Output the (x, y) coordinate of the center of the cell containing the given text.  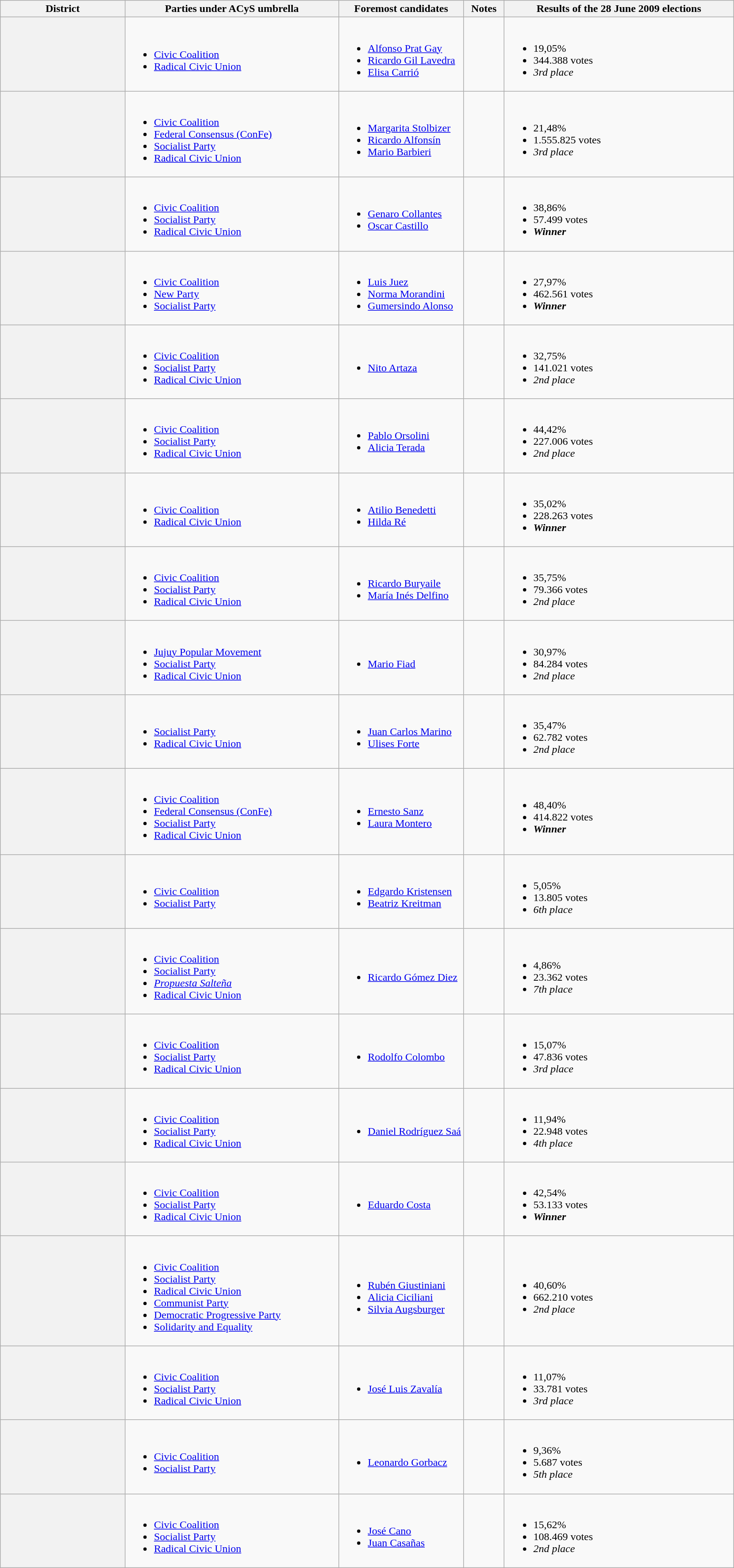
48,40%414.822 votesWinner (619, 811)
35,75%79.366 votes2nd place (619, 583)
Civic CoalitionNew PartySocialist Party (232, 288)
José CanoJuan Casañas (401, 1530)
11,94%22.948 votes4th place (619, 1125)
Foremost candidates (401, 9)
15,62%108.469 votes2nd place (619, 1530)
Socialist PartyRadical Civic Union (232, 731)
Civic CoalitionSocialist PartyRadical Civic UnionCommunist PartyDemocratic Progressive PartySolidarity and Equality (232, 1291)
30,97%84.284 votes2nd place (619, 658)
Notes (484, 9)
35,47%62.782 votes2nd place (619, 731)
Edgardo KristensenBeatriz Kreitman (401, 891)
Pablo OrsoliniAlicia Terada (401, 435)
Eduardo Costa (401, 1199)
Daniel Rodríguez Saá (401, 1125)
Luis JuezNorma MorandiniGumersindo Alonso (401, 288)
Leonardo Gorbacz (401, 1457)
35,02%228.263 votesWinner (619, 510)
Results of the 28 June 2009 elections (619, 9)
9,36%5.687 votes5th place (619, 1457)
5,05%13.805 votes6th place (619, 891)
Parties under ACyS umbrella (232, 9)
Genaro CollantesOscar Castillo (401, 214)
Jujuy Popular MovementSocialist PartyRadical Civic Union (232, 658)
Juan Carlos MarinoUlises Forte (401, 731)
Ricardo Gómez Diez (401, 971)
Mario Fiad (401, 658)
15,07%47.836 votes3rd place (619, 1052)
40,60%662.210 votes2nd place (619, 1291)
21,48%1.555.825 votes3rd place (619, 134)
38,86%57.499 votesWinner (619, 214)
José Luis Zavalía (401, 1383)
Rubén GiustinianiAlicia CicilianiSilvia Augsburger (401, 1291)
42,54%53.133 votesWinner (619, 1199)
11,07%33.781 votes3rd place (619, 1383)
44,42%227.006 votes2nd place (619, 435)
Alfonso Prat GayRicardo Gil LavedraElisa Carrió (401, 54)
27,97%462.561 votesWinner (619, 288)
32,75%141.021 votes2nd place (619, 362)
Ernesto SanzLaura Montero (401, 811)
4,86%23.362 votes7th place (619, 971)
Ricardo BuryaileMaría Inés Delfino (401, 583)
District (63, 9)
Nito Artaza (401, 362)
Atilio BenedettiHilda Ré (401, 510)
Civic CoalitionSocialist PartyPropuesta SalteñaRadical Civic Union (232, 971)
19,05%344.388 votes3rd place (619, 54)
Rodolfo Colombo (401, 1052)
Margarita StolbizerRicardo AlfonsínMario Barbieri (401, 134)
